Return [x, y] of the center of cell containing provided text 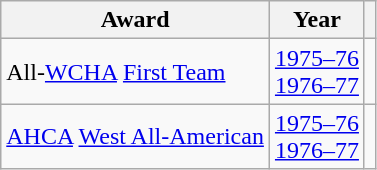
Year [316, 20]
Award [136, 20]
AHCA West All-American [136, 136]
All-WCHA First Team [136, 72]
